For the text-containing cell, return its midpoint in (X, Y) coordinate format. 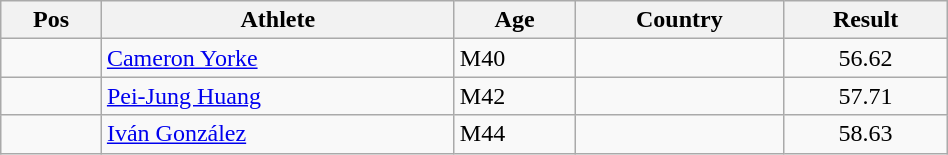
Pei-Jung Huang (278, 96)
M42 (514, 96)
M40 (514, 58)
Country (680, 20)
Age (514, 20)
Iván González (278, 134)
Result (866, 20)
Pos (52, 20)
58.63 (866, 134)
Cameron Yorke (278, 58)
Athlete (278, 20)
M44 (514, 134)
56.62 (866, 58)
57.71 (866, 96)
